Identify which cell holds the provided text, then report its (X, Y) central coordinate. 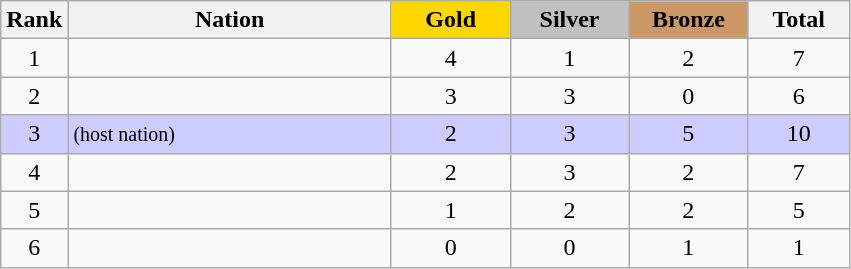
(host nation) (230, 134)
Silver (570, 20)
Rank (34, 20)
Bronze (688, 20)
10 (799, 134)
Nation (230, 20)
Total (799, 20)
Gold (450, 20)
